Return [x, y] of the center of cell containing provided text 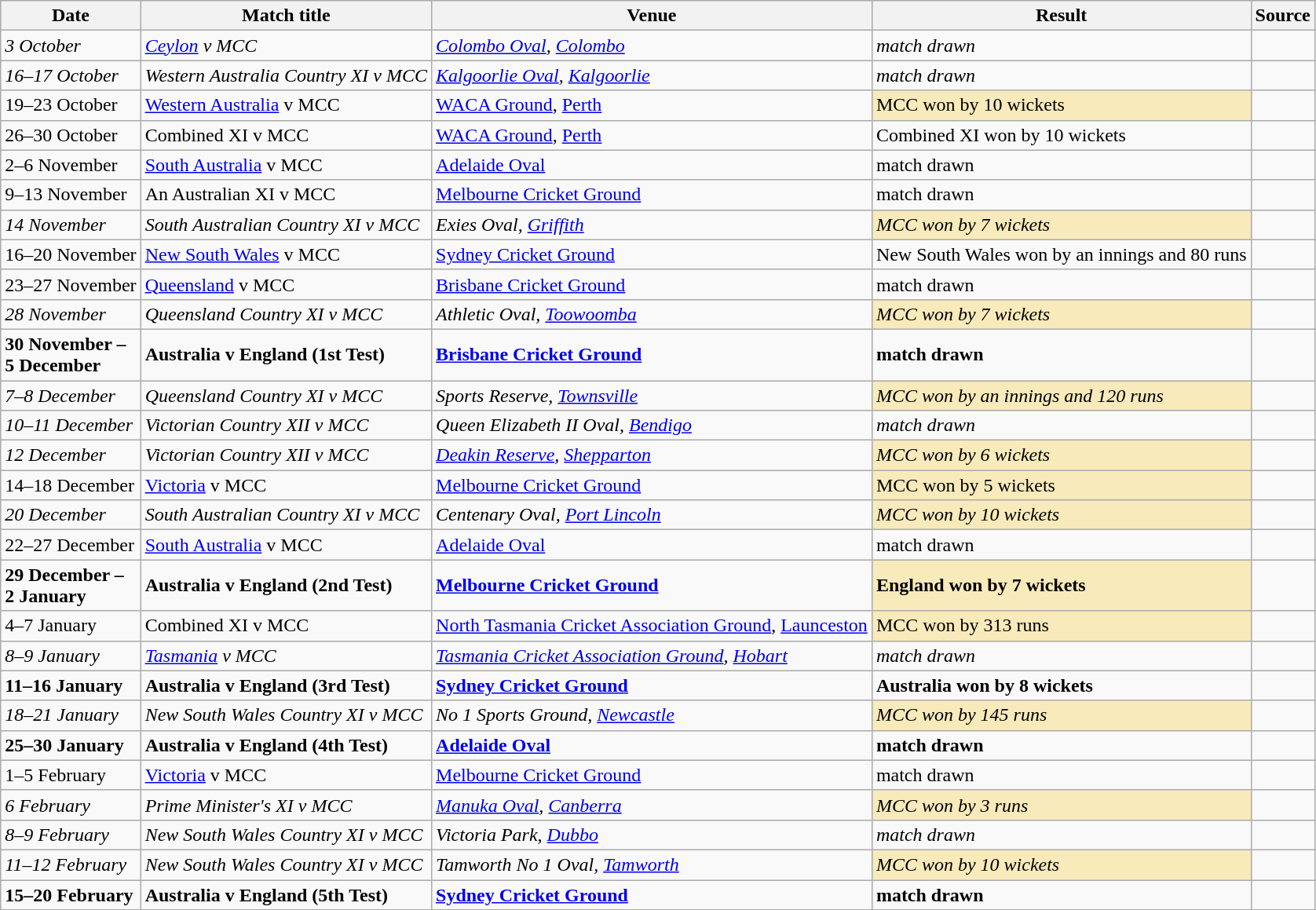
Australia v England (2nd Test) [286, 586]
6 February [71, 805]
Prime Minister's XI v MCC [286, 805]
England won by 7 wickets [1062, 586]
MCC won by an innings and 120 runs [1062, 395]
15–20 February [71, 894]
Australia won by 8 wickets [1062, 685]
Australia v England (4th Test) [286, 745]
1–5 February [71, 775]
New South Wales won by an innings and 80 runs [1062, 254]
14 November [71, 225]
Manuka Oval, Canberra [652, 805]
16–17 October [71, 75]
28 November [71, 314]
Tasmania Cricket Association Ground, Hobart [652, 656]
19–23 October [71, 105]
Venue [652, 16]
Australia v England (3rd Test) [286, 685]
MCC won by 145 runs [1062, 715]
Queen Elizabeth II Oval, Bendigo [652, 426]
Tamworth No 1 Oval, Tamworth [652, 864]
North Tasmania Cricket Association Ground, Launceston [652, 626]
Australia v England (1st Test) [286, 355]
16–20 November [71, 254]
26–30 October [71, 135]
Result [1062, 16]
8–9 February [71, 835]
MCC won by 5 wickets [1062, 485]
Colombo Oval, Colombo [652, 46]
MCC won by 313 runs [1062, 626]
Kalgoorlie Oval, Kalgoorlie [652, 75]
MCC won by 3 runs [1062, 805]
No 1 Sports Ground, Newcastle [652, 715]
Queensland v MCC [286, 284]
Australia v England (5th Test) [286, 894]
8–9 January [71, 656]
3 October [71, 46]
MCC won by 6 wickets [1062, 455]
Victoria Park, Dubbo [652, 835]
Centenary Oval, Port Lincoln [652, 515]
Source [1283, 16]
7–8 December [71, 395]
Combined XI won by 10 wickets [1062, 135]
Sports Reserve, Townsville [652, 395]
An Australian XI v MCC [286, 195]
11–16 January [71, 685]
10–11 December [71, 426]
29 December –2 January [71, 586]
Exies Oval, Griffith [652, 225]
9–13 November [71, 195]
2–6 November [71, 165]
25–30 January [71, 745]
11–12 February [71, 864]
22–27 December [71, 545]
Western Australia v MCC [286, 105]
Tasmania v MCC [286, 656]
20 December [71, 515]
Date [71, 16]
Athletic Oval, Toowoomba [652, 314]
Match title [286, 16]
30 November –5 December [71, 355]
14–18 December [71, 485]
New South Wales v MCC [286, 254]
18–21 January [71, 715]
12 December [71, 455]
Western Australia Country XI v MCC [286, 75]
Ceylon v MCC [286, 46]
4–7 January [71, 626]
Deakin Reserve, Shepparton [652, 455]
23–27 November [71, 284]
